Scan for the cell matching the given text and deliver its [X, Y] coordinate at center. 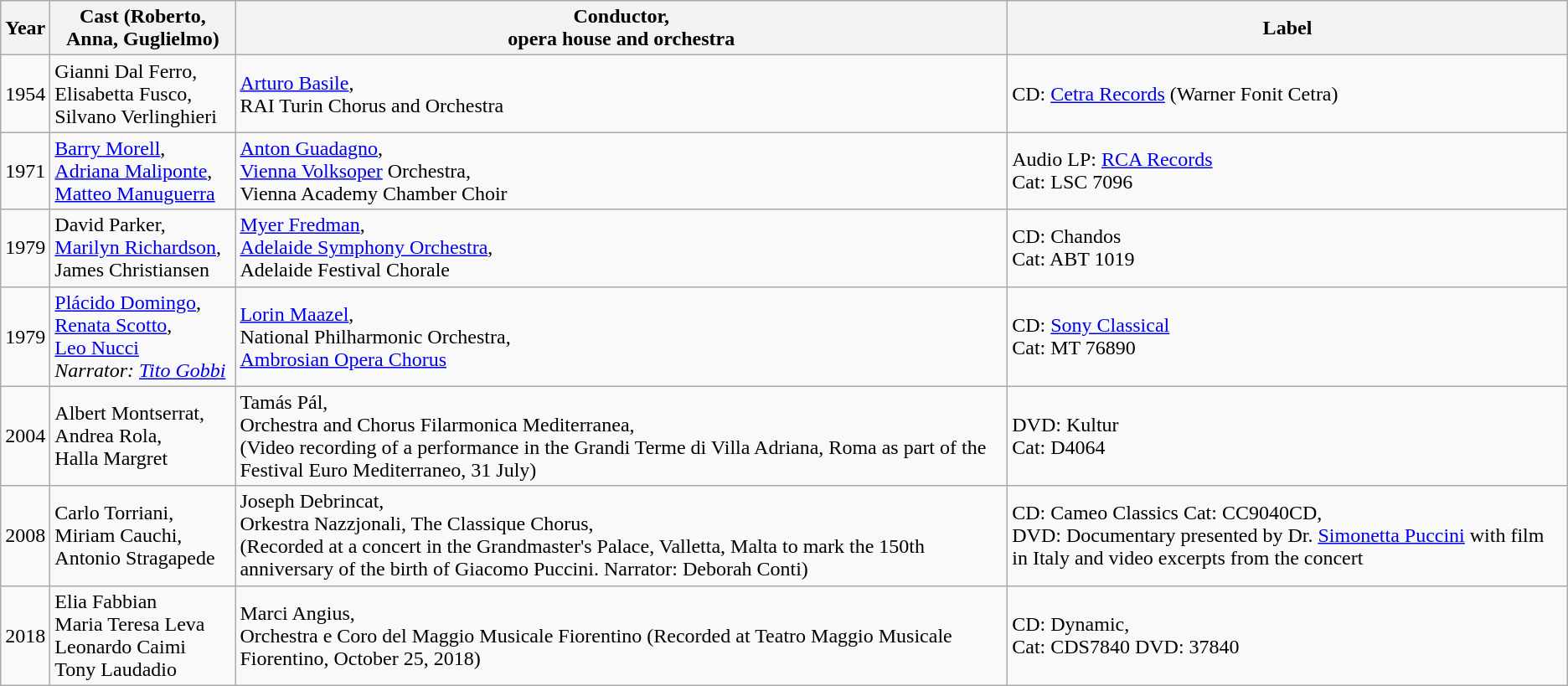
Carlo Torriani,Miriam Cauchi,Antonio Stragapede [142, 536]
CD: Sony ClassicalCat: MT 76890 [1288, 337]
CD: Cetra Records (Warner Fonit Cetra) [1288, 94]
1971 [25, 171]
Year [25, 28]
Myer Fredman, Adelaide Symphony Orchestra,Adelaide Festival Chorale [622, 248]
CD: Dynamic,Cat: CDS7840 DVD: 37840 [1288, 635]
CD: ChandosCat: ABT 1019 [1288, 248]
2018 [25, 635]
Lorin Maazel, National Philharmonic Orchestra,Ambrosian Opera Chorus [622, 337]
Anton Guadagno, Vienna Volksoper Orchestra,Vienna Academy Chamber Choir [622, 171]
Audio LP: RCA RecordsCat: LSC 7096 [1288, 171]
2008 [25, 536]
CD: Cameo Classics Cat: CC9040CD,DVD: Documentary presented by Dr. Simonetta Puccini with film in Italy and video excerpts from the concert [1288, 536]
Label [1288, 28]
Conductor,opera house and orchestra [622, 28]
Elia FabbianMaria Teresa Leva Leonardo Caimi Tony Laudadio [142, 635]
1954 [25, 94]
Barry Morell,Adriana Maliponte, Matteo Manuguerra [142, 171]
Marci Angius,Orchestra e Coro del Maggio Musicale Fiorentino (Recorded at Teatro Maggio Musicale Fiorentino, October 25, 2018) [622, 635]
2004 [25, 436]
Arturo Basile, RAI Turin Chorus and Orchestra [622, 94]
David Parker,Marilyn Richardson, James Christiansen [142, 248]
Cast (Roberto, Anna, Guglielmo) [142, 28]
DVD: Kultur Cat: D4064 [1288, 436]
Gianni Dal Ferro,Elisabetta Fusco,Silvano Verlinghieri [142, 94]
Plácido Domingo,Renata Scotto, Leo NucciNarrator: Tito Gobbi [142, 337]
Albert Montserrat,Andrea Rola,Halla Margret [142, 436]
